Extract the (x, y) coordinate from the center of the cell holding the provided text.  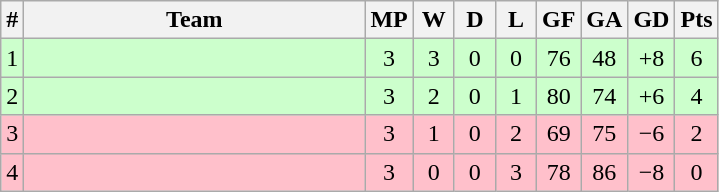
78 (558, 172)
76 (558, 58)
# (12, 20)
+6 (652, 96)
GD (652, 20)
48 (604, 58)
+8 (652, 58)
D (474, 20)
GF (558, 20)
75 (604, 134)
−6 (652, 134)
MP (389, 20)
L (516, 20)
Pts (696, 20)
86 (604, 172)
Team (194, 20)
74 (604, 96)
W (434, 20)
−8 (652, 172)
80 (558, 96)
6 (696, 58)
GA (604, 20)
69 (558, 134)
